Extract the [X, Y] coordinate from the center of the cell holding the provided text.  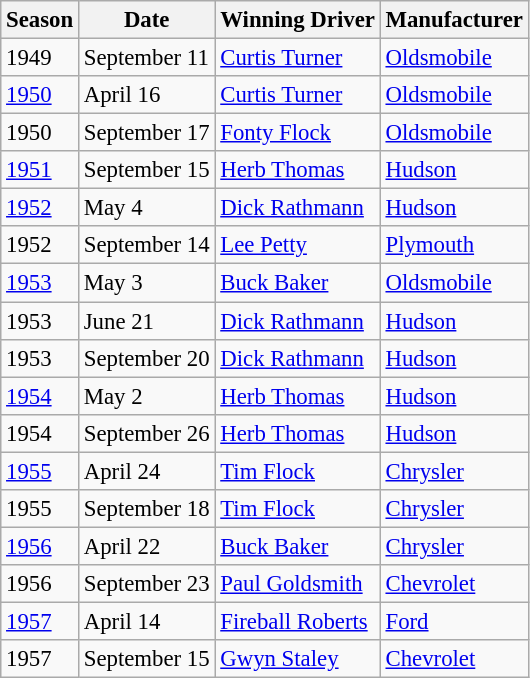
Manufacturer [454, 20]
Plymouth [454, 245]
Fonty Flock [298, 133]
May 3 [146, 283]
Winning Driver [298, 20]
September 14 [146, 245]
September 17 [146, 133]
September 18 [146, 509]
April 22 [146, 546]
Season [40, 20]
Fireball Roberts [298, 621]
April 16 [146, 95]
Paul Goldsmith [298, 584]
September 11 [146, 58]
May 2 [146, 396]
Lee Petty [298, 245]
May 4 [146, 208]
Gwyn Staley [298, 659]
1951 [40, 170]
September 23 [146, 584]
1949 [40, 58]
June 21 [146, 321]
Date [146, 20]
April 24 [146, 471]
September 20 [146, 358]
September 26 [146, 433]
Ford [454, 621]
April 14 [146, 621]
